Detect which cell encompasses the target text, then output its [x, y] center coordinate. 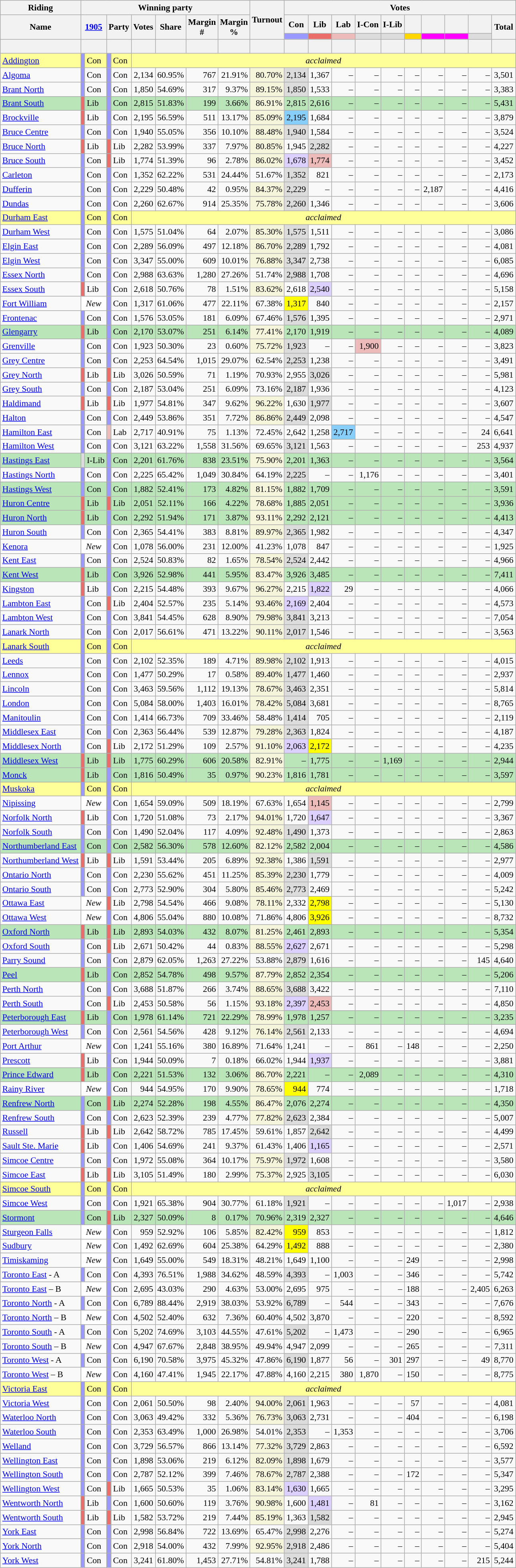
York West [40, 1560]
Toronto North – B [40, 1318]
44 [202, 946]
2,848 [202, 1346]
Toronto West – B [40, 1375]
181 [202, 318]
Margin# [202, 27]
50.58% [171, 1004]
78.65% [267, 1089]
1,176 [368, 475]
1,812 [504, 1232]
5,007 [504, 1118]
52.40% [171, 1318]
1,718 [504, 1089]
52.28% [171, 1103]
5,354 [504, 932]
17.45% [234, 1132]
5,404 [504, 1546]
86.91% [267, 103]
332 [202, 1418]
51.83% [171, 103]
Victoria East [40, 1389]
26.98% [234, 1432]
Renfrew North [40, 1103]
67.46% [267, 318]
63.22% [171, 446]
Grey North [40, 375]
Russell [40, 1132]
51.39% [171, 161]
75.97% [267, 1161]
Simcoe South [40, 1189]
5,206 [504, 975]
5,742 [504, 1275]
53.72% [171, 1517]
239 [202, 1118]
2,405 [480, 1289]
Grey Centre [40, 361]
84.37% [267, 189]
80.70% [267, 75]
Oxford South [40, 946]
471 [202, 632]
55.62% [171, 875]
Welland [40, 1446]
0.58% [234, 675]
53.44% [171, 861]
50.42% [171, 946]
4,310 [504, 1075]
1,238 [320, 361]
3,606 [504, 204]
Prescott [40, 1060]
511 [202, 118]
604 [202, 1246]
Sault Ste. Marie [40, 1146]
Algoma [40, 75]
54.45% [171, 618]
4,015 [504, 661]
54.56% [171, 1032]
Brockville [40, 118]
80.85% [267, 146]
82.91% [267, 761]
Durham West [40, 232]
53.00% [267, 1289]
Ottawa West [40, 918]
7,411 [504, 575]
351 [202, 418]
5.36% [234, 1418]
8,765 [504, 704]
78.99% [267, 1018]
4.63% [234, 1289]
24 [480, 432]
13.69% [234, 1532]
1905 [94, 27]
52.90% [171, 889]
364 [202, 1161]
2,442 [320, 560]
198 [202, 1103]
1,679 [320, 1461]
22.11% [234, 303]
1,936 [320, 389]
3,563 [504, 632]
Sturgeon Falls [40, 1232]
51.04% [171, 232]
3,706 [504, 1432]
London [40, 704]
75.78% [267, 204]
62.22% [171, 175]
2,571 [504, 1146]
498 [202, 975]
52.57% [171, 603]
Toronto East - A [40, 1275]
148 [413, 1046]
7,054 [504, 618]
89.97% [267, 532]
1,257 [320, 1018]
57 [413, 1403]
1,000 [202, 1432]
71 [202, 375]
62.05% [171, 961]
2,121 [320, 518]
43.03% [171, 1289]
53.04% [171, 389]
1,546 [320, 632]
53.05% [171, 318]
2,354 [320, 975]
2,004 [320, 846]
52.11% [171, 504]
21.91% [234, 75]
79.28% [267, 732]
1,100 [320, 1260]
3,975 [202, 1360]
53.86% [171, 418]
47.61% [267, 1332]
51.53% [171, 1075]
3,681 [320, 704]
56.57% [171, 1446]
Ottawa East [40, 903]
497 [202, 247]
30.84% [234, 475]
4,416 [504, 189]
88.55% [267, 946]
59.09% [171, 803]
86.47% [267, 1103]
1,708 [320, 275]
Wellington East [40, 1461]
189 [202, 661]
3,401 [504, 475]
Waterloo South [40, 1432]
399 [202, 1475]
722 [202, 1532]
5,158 [504, 289]
Northumberland East [40, 846]
241 [202, 1146]
47.41% [171, 1375]
63.63% [171, 275]
Bruce South [40, 161]
2,627 [296, 946]
2,099 [320, 1346]
Brant South [40, 103]
7.99% [234, 1546]
79.98% [267, 618]
3,501 [504, 75]
Peterborough East [40, 1018]
7,676 [504, 1303]
3,597 [504, 775]
4.09% [234, 832]
52.92% [171, 1232]
92.95% [267, 1546]
Ontario South [40, 889]
53.07% [171, 332]
82.12% [267, 846]
266 [202, 989]
1,857 [296, 1132]
904 [202, 1204]
2,945 [504, 1517]
58.00% [171, 704]
Stormont [40, 1218]
60.40% [267, 1318]
51.87% [171, 989]
1,877 [320, 1360]
76.88% [267, 261]
54.00% [171, 1546]
98 [202, 1403]
65.38% [171, 1204]
4,966 [504, 560]
6,592 [504, 1446]
2,157 [504, 303]
0.17% [234, 1218]
Fort William [40, 303]
13.17% [234, 118]
44.55% [234, 1332]
Kingston [40, 589]
1,049 [202, 475]
2,380 [504, 1246]
4.55% [234, 1103]
609 [202, 261]
96.22% [267, 404]
150 [413, 1375]
Glengarry [40, 332]
Oxford North [40, 932]
93.11% [267, 518]
1,684 [320, 118]
Toronto South - A [40, 1332]
34.62% [234, 1275]
Bruce Centre [40, 132]
1,563 [320, 446]
70.93% [267, 375]
5.85% [234, 1232]
1,533 [320, 89]
4,694 [504, 1032]
Essex South [40, 289]
451 [202, 875]
4,937 [504, 446]
1,017 [457, 1204]
69.65% [267, 446]
4.82% [234, 489]
2,616 [320, 103]
1,346 [320, 204]
337 [202, 146]
67.38% [267, 303]
1.51% [234, 289]
3,823 [504, 346]
0.18% [234, 1060]
1,584 [320, 132]
1,015 [202, 361]
3,524 [504, 132]
1.15% [234, 1004]
56.30% [171, 846]
2,971 [504, 318]
767 [202, 75]
29 [343, 589]
8.90% [234, 618]
8,775 [504, 1375]
51.74% [267, 275]
76.14% [267, 1032]
63.49% [171, 1432]
12.00% [234, 546]
50.50% [171, 1403]
4,696 [504, 275]
3.66% [234, 103]
888 [320, 1246]
18.19% [234, 803]
2,486 [320, 1546]
132 [202, 1075]
304 [202, 889]
7,110 [504, 989]
Party [119, 27]
38.03% [234, 1303]
50.83% [171, 560]
4,413 [504, 518]
4,066 [504, 589]
7.36% [234, 1318]
27.26% [234, 275]
75.72% [267, 346]
Sudbury [40, 1246]
2,738 [320, 261]
70.58% [171, 1360]
3,936 [504, 504]
54.54% [171, 903]
3,452 [504, 161]
1,616 [320, 961]
2,076 [296, 1103]
Hastings East [40, 461]
86.02% [267, 161]
52.35% [171, 661]
3.06% [234, 1075]
117 [202, 832]
632 [202, 1318]
50.29% [171, 675]
Toronto East – B [40, 1289]
2,063 [296, 747]
Hastings West [40, 489]
71.64% [267, 1046]
Halton [40, 418]
Simcoe East [40, 1175]
231 [202, 546]
33.46% [234, 718]
81.15% [267, 489]
578 [202, 846]
Lambton East [40, 603]
1,824 [320, 732]
Middlesex North [40, 747]
Simcoe West [40, 1204]
65.42% [171, 475]
1,885 [296, 504]
92.38% [267, 861]
Kenora [40, 546]
6.89% [234, 861]
2,540 [320, 289]
170 [202, 1089]
78.68% [267, 504]
Turnout [267, 20]
55.08% [171, 1161]
2.17% [234, 818]
50.48% [171, 189]
Huron Centre [40, 504]
3,485 [320, 575]
Dundas [40, 204]
Lambton West [40, 618]
93.18% [267, 1004]
88.65% [267, 989]
7.97% [234, 146]
51.94% [171, 518]
50.49% [171, 775]
4,640 [504, 961]
24.44% [234, 175]
56.84% [171, 1532]
539 [202, 732]
2,731 [320, 1418]
81 [368, 1503]
12.87% [234, 732]
Wentworth South [40, 1517]
67.63% [267, 803]
3.76% [234, 1503]
16.89% [234, 1046]
York East [40, 1532]
2,925 [296, 1175]
2,397 [296, 1004]
78.11% [267, 903]
4,850 [504, 1004]
31.56% [234, 446]
Brant North [40, 89]
2.78% [234, 161]
2,944 [504, 761]
52.04% [171, 832]
Muskoka [40, 789]
5,244 [504, 1560]
785 [202, 1132]
840 [320, 303]
50.60% [171, 1503]
1,460 [320, 675]
Leeds [40, 661]
61.14% [171, 1018]
58.48% [267, 718]
220 [413, 1318]
85.46% [267, 889]
301 [393, 1360]
53.06% [171, 1461]
428 [202, 1032]
Bruce North [40, 146]
54.01% [267, 1432]
2,276 [320, 1532]
5,981 [504, 375]
71.86% [267, 918]
Monck [40, 775]
96.27% [267, 589]
47.86% [267, 1360]
8,732 [504, 918]
2,133 [320, 1032]
8 [202, 1218]
67.67% [171, 1346]
9.57% [234, 975]
82.09% [267, 1461]
52.12% [171, 1475]
Grenville [40, 346]
86.86% [267, 418]
188 [413, 1289]
821 [320, 175]
346 [413, 1275]
1,263 [202, 961]
1,280 [202, 275]
50.53% [171, 1489]
7,311 [504, 1346]
4,547 [504, 418]
Frontenac [40, 318]
109 [202, 747]
52.39% [171, 1118]
1.19% [234, 375]
42 [202, 189]
Middlesex East [40, 732]
2.07% [234, 232]
19.13% [234, 689]
9.08% [234, 903]
10.10% [234, 132]
5,814 [504, 689]
709 [202, 718]
81.25% [267, 932]
64 [202, 232]
3,491 [504, 361]
85.39% [267, 875]
199 [202, 103]
173 [202, 489]
2,388 [320, 1475]
1,473 [343, 1332]
1,608 [320, 1161]
Elgin West [40, 261]
56.44% [171, 732]
6,030 [504, 1175]
1,709 [320, 489]
1.06% [234, 1489]
54.48% [171, 589]
Renfrew South [40, 1118]
56.00% [171, 546]
477 [202, 303]
22.17% [234, 1375]
Share [171, 27]
4,646 [504, 1218]
53.92% [267, 1303]
54.78% [171, 975]
Durham East [40, 218]
Ontario North [40, 875]
Toronto North - A [40, 1303]
1,781 [320, 775]
1,937 [320, 1060]
64.29% [267, 1246]
914 [202, 204]
85.19% [267, 1517]
606 [202, 761]
Kent East [40, 560]
4,009 [504, 875]
55.05% [171, 132]
29.07% [234, 361]
49.42% [171, 1418]
1,982 [320, 532]
88.44% [171, 1303]
9.62% [234, 404]
94.01% [267, 818]
88.48% [267, 132]
Victoria West [40, 1403]
58.72% [171, 1132]
27.71% [234, 1560]
1.65% [234, 560]
1,558 [202, 446]
3,422 [320, 989]
1,395 [320, 318]
6,263 [504, 1289]
38.95% [234, 1346]
87.79% [267, 975]
50.76% [171, 289]
880 [202, 918]
Perth North [40, 989]
171 [202, 518]
3,235 [504, 1018]
77.82% [267, 1118]
2,919 [202, 1303]
27.22% [234, 961]
13.22% [234, 632]
Timiskaming [40, 1260]
56.61% [171, 632]
5,347 [504, 1475]
61.06% [171, 303]
10.17% [234, 1161]
2.57% [234, 747]
1,373 [320, 832]
6,085 [504, 261]
393 [202, 589]
50.30% [171, 346]
64.54% [171, 361]
4.77% [234, 1118]
Rainy River [40, 1089]
59.56% [171, 689]
3,162 [504, 1503]
54.95% [171, 1089]
Hamilton West [40, 446]
3,367 [504, 818]
49 [480, 1360]
383 [202, 532]
91.10% [267, 747]
2,332 [296, 903]
0.60% [234, 346]
4,089 [504, 332]
Lanark North [40, 632]
628 [202, 618]
82.42% [267, 1232]
3,580 [504, 1161]
4.71% [234, 661]
Kent West [40, 575]
Dufferin [40, 189]
441 [202, 575]
73.16% [267, 389]
51.67% [267, 175]
2,169 [296, 603]
0.97% [234, 775]
5,431 [504, 103]
Prince Edward [40, 1075]
549 [202, 1260]
61.76% [171, 461]
5,298 [504, 946]
4,350 [504, 1103]
62.67% [171, 204]
3,103 [202, 1332]
5.14% [234, 603]
544 [343, 1303]
75.90% [267, 461]
45.32% [234, 1360]
Hastings North [40, 475]
Manitoulin [40, 718]
Carleton [40, 175]
Peterborough West [40, 1032]
Waterloo North [40, 1418]
83.62% [267, 289]
1,647 [320, 818]
2,089 [368, 1075]
18.31% [234, 1260]
2,977 [504, 861]
Haldimand [40, 404]
Addington [40, 61]
Toronto West - A [40, 1360]
11.25% [234, 875]
66.02% [267, 1060]
317 [202, 89]
404 [413, 1418]
6,641 [504, 432]
2,319 [296, 1218]
3.87% [234, 518]
90.98% [267, 1503]
1,367 [320, 75]
Northumberland West [40, 861]
75.37% [267, 1175]
3,295 [504, 1489]
6.12% [234, 1461]
10.01% [234, 261]
4.22% [234, 504]
54.41% [171, 532]
89.15% [267, 89]
54.03% [171, 932]
1,792 [320, 247]
12.18% [234, 247]
1,963 [320, 1403]
2,098 [320, 418]
2,461 [296, 932]
215 [480, 1560]
53.99% [171, 146]
51.49% [171, 1175]
297 [413, 1360]
17 [202, 675]
Hamilton East [40, 432]
347 [202, 404]
1,913 [320, 661]
Parry Sound [40, 961]
62.54% [267, 361]
55.04% [171, 918]
4,227 [504, 146]
41.23% [267, 546]
3,881 [504, 1060]
62.69% [171, 1246]
6,965 [504, 1332]
Wellington South [40, 1475]
356 [202, 132]
2,799 [504, 803]
23.51% [234, 461]
3,564 [504, 461]
83.47% [267, 575]
5,130 [504, 903]
1,112 [202, 689]
85.30% [267, 232]
1,386 [296, 861]
55.16% [171, 1046]
1,779 [320, 875]
48.59% [267, 1275]
53.88% [267, 961]
3,383 [504, 89]
8,592 [504, 1318]
853 [320, 1232]
48.21% [267, 1260]
2,469 [320, 889]
94.00% [267, 1403]
2.40% [234, 1403]
61.80% [171, 1560]
119 [202, 1503]
6,198 [504, 1418]
75 [202, 432]
1,169 [393, 761]
90.23% [267, 775]
74.69% [171, 1332]
1,003 [343, 1275]
13.14% [234, 1446]
106 [202, 1232]
Essex North [40, 275]
Margin% [234, 27]
Port Arthur [40, 1046]
3,879 [504, 118]
56.59% [171, 118]
89.98% [267, 661]
0.95% [234, 189]
774 [320, 1089]
847 [320, 546]
3,577 [504, 1461]
6.14% [234, 332]
85.09% [267, 118]
1,678 [296, 161]
343 [413, 1303]
Name [40, 27]
76.73% [267, 1418]
52.98% [171, 575]
2,938 [504, 1204]
0.83% [234, 946]
1,353 [343, 1432]
Huron North [40, 518]
145 [480, 961]
73 [202, 818]
1,145 [320, 803]
4,499 [504, 1132]
York North [40, 1546]
Riding [40, 8]
861 [368, 1046]
Wellington West [40, 1489]
Simcoe Centre [40, 1161]
Elgin East [40, 247]
4,347 [504, 532]
25.35% [234, 204]
Lennox [40, 675]
56.09% [171, 247]
Middlesex West [40, 761]
8.07% [234, 932]
89.40% [267, 675]
92.48% [267, 832]
Lincoln [40, 689]
1,919 [320, 332]
5.95% [234, 575]
7.46% [234, 1475]
1.13% [234, 432]
20.58% [234, 761]
721 [202, 1018]
12.60% [234, 846]
Lanark South [40, 646]
2,173 [504, 175]
2,955 [296, 375]
77.41% [267, 332]
2,351 [320, 689]
1,481 [320, 1503]
8,770 [504, 1360]
2.99% [234, 1175]
50.59% [171, 375]
65.47% [267, 1532]
975 [320, 1289]
3,870 [320, 1318]
7.44% [234, 1517]
66.73% [171, 718]
90.11% [267, 632]
60.95% [171, 75]
166 [202, 504]
838 [202, 461]
10.08% [234, 918]
7 [202, 1060]
1,453 [202, 1560]
205 [202, 861]
Total [504, 27]
9.90% [234, 1089]
4,573 [504, 603]
1,925 [504, 546]
64.19% [267, 475]
5.80% [234, 889]
78.54% [267, 560]
1,258 [320, 432]
47.88% [267, 1375]
9.12% [234, 1032]
76.51% [171, 1275]
Norfolk South [40, 832]
531 [202, 175]
93.46% [267, 603]
23 [202, 346]
Nipissing [40, 803]
61.18% [267, 1204]
1,988 [202, 1275]
4,187 [504, 732]
Grey South [40, 389]
16.01% [234, 704]
52.41% [171, 489]
1,870 [368, 1375]
25.38% [234, 1246]
3,607 [504, 404]
72.45% [267, 432]
9.67% [234, 589]
705 [320, 718]
4,123 [504, 389]
Toronto South – B [40, 1346]
Wentworth North [40, 1503]
Huron South [40, 532]
1,900 [368, 346]
40.91% [171, 432]
3,213 [320, 618]
5,274 [504, 1532]
509 [202, 803]
2,119 [504, 718]
866 [202, 1446]
82 [202, 560]
1,165 [320, 1146]
61.43% [267, 1146]
3,086 [504, 232]
253 [480, 446]
78 [202, 289]
3.74% [234, 989]
2,384 [320, 1118]
8.81% [234, 532]
5,242 [504, 889]
51.08% [171, 818]
59.61% [267, 1132]
172 [413, 1475]
60.29% [171, 761]
22.29% [234, 1018]
249 [413, 1260]
2,250 [504, 1046]
3,591 [504, 489]
30.77% [234, 1204]
1,788 [320, 1560]
78.42% [267, 704]
96 [202, 161]
235 [202, 603]
265 [413, 1346]
49.94% [267, 1346]
77.32% [267, 1446]
1,511 [320, 232]
4,586 [504, 846]
I-Con [368, 24]
180 [202, 1175]
1,403 [202, 704]
2,937 [504, 675]
1,822 [320, 589]
466 [202, 903]
70.96% [267, 1218]
51.29% [171, 747]
Norfolk North [40, 818]
83.14% [267, 1489]
Perth South [40, 1004]
4,235 [504, 747]
7.72% [234, 418]
Peel [40, 975]
Winning party [165, 8]
